Identify which cell holds the provided text, then report its [x, y] central coordinate. 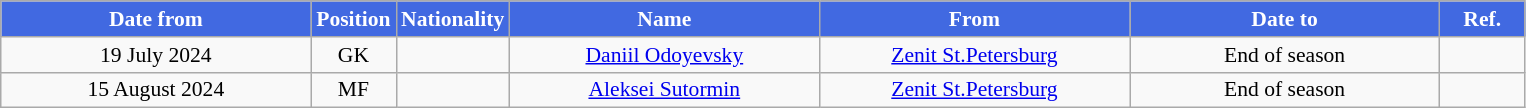
Date to [1285, 19]
Nationality [452, 19]
GK [354, 55]
19 July 2024 [156, 55]
Aleksei Sutormin [664, 90]
Daniil Odoyevsky [664, 55]
From [974, 19]
Ref. [1482, 19]
Position [354, 19]
Name [664, 19]
MF [354, 90]
Date from [156, 19]
15 August 2024 [156, 90]
